Find where the given text appears and provide that cell's center as [x, y] coordinate. 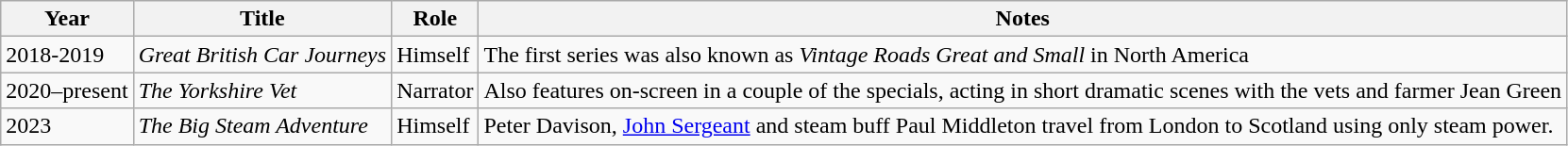
Also features on-screen in a couple of the specials, acting in short dramatic scenes with the vets and farmer Jean Green [1023, 90]
Narrator [435, 90]
Title [262, 19]
2020–present [67, 90]
The Big Steam Adventure [262, 126]
2023 [67, 126]
Peter Davison, John Sergeant and steam buff Paul Middleton travel from London to Scotland using only steam power. [1023, 126]
2018-2019 [67, 55]
Year [67, 19]
The Yorkshire Vet [262, 90]
Great British Car Journeys [262, 55]
The first series was also known as Vintage Roads Great and Small in North America [1023, 55]
Notes [1023, 19]
Role [435, 19]
